Scan for the cell matching the given text and deliver its [X, Y] coordinate at center. 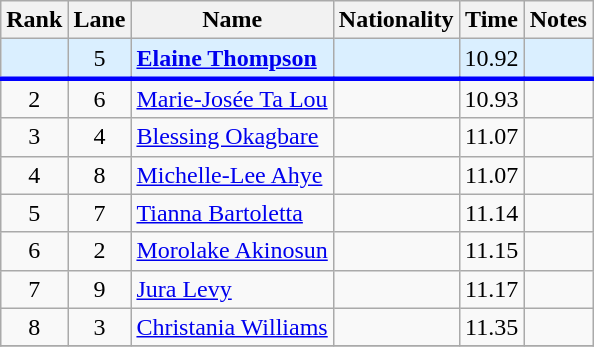
Morolake Akinosun [232, 251]
Notes [558, 20]
9 [100, 289]
Rank [34, 20]
Time [492, 20]
Jura Levy [232, 289]
11.35 [492, 327]
Michelle-Lee Ahye [232, 175]
Marie-Josée Ta Lou [232, 98]
Christania Williams [232, 327]
Elaine Thompson [232, 59]
10.93 [492, 98]
11.15 [492, 251]
Name [232, 20]
Tianna Bartoletta [232, 213]
11.14 [492, 213]
Nationality [396, 20]
Blessing Okagbare [232, 137]
Lane [100, 20]
10.92 [492, 59]
11.17 [492, 289]
